Locate the cell with the specified text and output its (x, y) center coordinate. 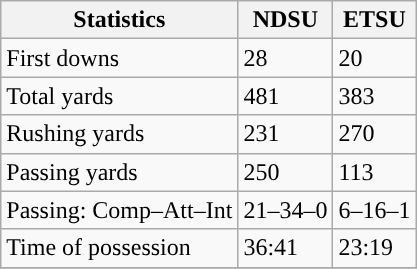
270 (374, 134)
6–16–1 (374, 210)
28 (286, 58)
36:41 (286, 248)
20 (374, 58)
Rushing yards (120, 134)
NDSU (286, 20)
231 (286, 134)
23:19 (374, 248)
481 (286, 96)
Passing yards (120, 172)
250 (286, 172)
ETSU (374, 20)
Passing: Comp–Att–Int (120, 210)
21–34–0 (286, 210)
113 (374, 172)
Time of possession (120, 248)
Total yards (120, 96)
Statistics (120, 20)
First downs (120, 58)
383 (374, 96)
